Determine the [X, Y] coordinate at the center of the cell enclosing the given text.  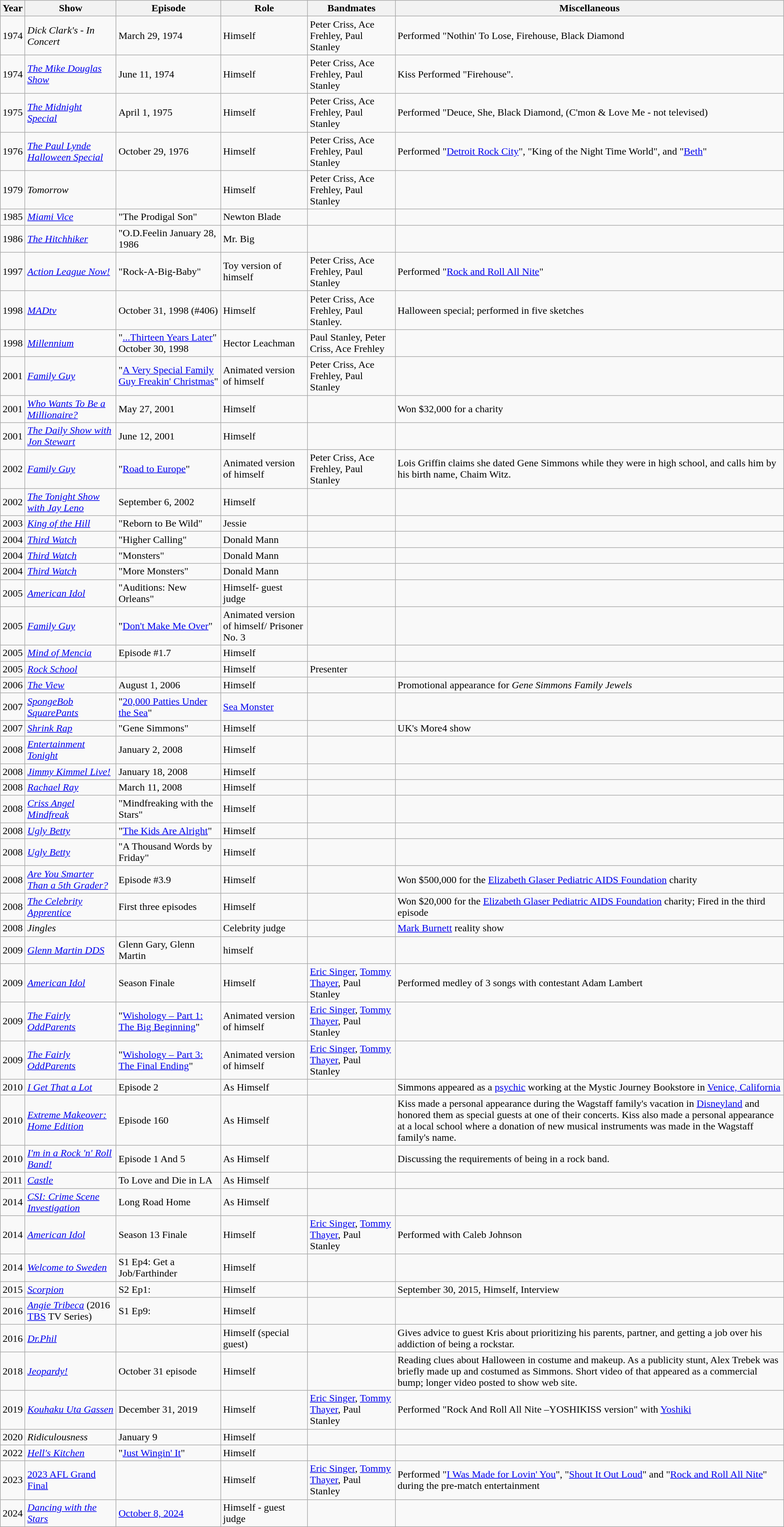
"More Monsters" [168, 571]
"Just Wingin' It" [168, 1453]
Rock School [71, 669]
The Daily Show with Jon Stewart [71, 437]
Angie Tribeca (2016 TBS TV Series) [71, 1311]
2023 [13, 1480]
The View [71, 685]
Won $20,000 for the Elizabeth Glaser Pediatric AIDS Foundation charity; Fired in the third episode [590, 907]
2022 [13, 1453]
To Love and Die in LA [168, 1180]
Mr. Big [264, 239]
"Monsters" [168, 556]
Millennium [71, 343]
1979 [13, 190]
Won $500,000 for the Elizabeth Glaser Pediatric AIDS Foundation charity [590, 880]
1997 [13, 271]
Halloween special; performed in five sketches [590, 310]
Toy version of himself [264, 271]
I Get That a Lot [71, 1087]
Glenn Martin DDS [71, 950]
August 1, 2006 [168, 685]
1985 [13, 217]
Promotional appearance for Gene Simmons Family Jewels [590, 685]
2020 [13, 1437]
1975 [13, 113]
himself [264, 950]
Performed "Nothin' To Lose, Firehouse, Black Diamond [590, 36]
UK's More4 show [590, 728]
Won $32,000 for a charity [590, 409]
Presenter [352, 669]
Animated version of himself/ Prisoner No. 3 [264, 626]
Show [71, 8]
"Reborn to Be Wild" [168, 524]
Dancing with the Stars [71, 1513]
Performed medley of 3 songs with contestant Adam Lambert [590, 983]
January 2, 2008 [168, 750]
Performed "Deuce, She, Black Diamond, (C'mon & Love Me - not televised) [590, 113]
Year [13, 8]
Himself (special guest) [264, 1338]
Extreme Makeover: Home Edition [71, 1120]
Castle [71, 1180]
2006 [13, 685]
Jeopardy! [71, 1371]
The Tonight Show with Jay Leno [71, 502]
The Hitchhiker [71, 239]
The Celebrity Apprentice [71, 907]
Kiss Performed "Firehouse". [590, 74]
Performed "Detroit Rock City", "King of the Night Time World", and "Beth" [590, 151]
Welcome to Sweden [71, 1268]
Mark Burnett reality show [590, 928]
"A Thousand Words by Friday" [168, 852]
"The Kids Are Alright" [168, 831]
Kouhaku Uta Gassen [71, 1410]
"The Prodigal Son" [168, 217]
Role [264, 8]
Paul Stanley, Peter Criss, Ace Frehley [352, 343]
October 29, 1976 [168, 151]
October 31, 1998 (#406) [168, 310]
October 8, 2024 [168, 1513]
Himself - guest judge [264, 1513]
MADtv [71, 310]
Bandmates [352, 8]
April 1, 1975 [168, 113]
"A Very Special Family Guy Freakin' Christmas" [168, 376]
Simmons appeared as a psychic working at the Mystic Journey Bookstore in Venice, California [590, 1087]
Jessie [264, 524]
Episode 160 [168, 1120]
1976 [13, 151]
Peter Criss, Ace Frehley, Paul Stanley. [352, 310]
"Rock-A-Big-Baby" [168, 271]
December 31, 2019 [168, 1410]
May 27, 2001 [168, 409]
I'm in a Rock 'n' Roll Band! [71, 1159]
Dick Clark's - In Concert [71, 36]
June 12, 2001 [168, 437]
2015 [13, 1289]
Performed "Rock And Roll All Nite –YOSHIKISS version" with Yoshiki [590, 1410]
Miami Vice [71, 217]
The Midnight Special [71, 113]
Episode 1 And 5 [168, 1159]
Himself- guest judge [264, 593]
Rachael Ray [71, 788]
"Gene Simmons" [168, 728]
S1 Ep9: [168, 1311]
2023 AFL Grand Final [71, 1480]
The Paul Lynde Halloween Special [71, 151]
2019 [13, 1410]
Lois Griffin claims she dated Gene Simmons while they were in high school, and calls him by his birth name, Chaim Witz. [590, 469]
Tomorrow [71, 190]
"Wishology – Part 1: The Big Beginning" [168, 1021]
2024 [13, 1513]
Jimmy Kimmel Live! [71, 771]
2018 [13, 1371]
First three episodes [168, 907]
Performed "I Was Made for Lovin' You", "Shout It Out Loud" and "Rock and Roll All Nite" during the pre-match entertainment [590, 1480]
Are You Smarter Than a 5th Grader? [71, 880]
S1 Ep4: Get a Job/Farthinder [168, 1268]
Newton Blade [264, 217]
Who Wants To Be a Millionaire? [71, 409]
Miscellaneous [590, 8]
Hell's Kitchen [71, 1453]
Season Finale [168, 983]
CSI: Crime Scene Investigation [71, 1201]
"Mindfreaking with the Stars" [168, 809]
Episode 2 [168, 1087]
Gives advice to guest Kris about prioritizing his parents, partner, and getting a job over his addiction of being a rockstar. [590, 1338]
March 11, 2008 [168, 788]
January 9 [168, 1437]
2003 [13, 524]
Discussing the requirements of being in a rock band. [590, 1159]
"...Thirteen Years Later" October 30, 1998 [168, 343]
Scorpion [71, 1289]
"Wishology – Part 3: The Final Ending" [168, 1060]
2011 [13, 1180]
March 29, 1974 [168, 36]
Episode #1.7 [168, 653]
"Don't Make Me Over" [168, 626]
June 11, 1974 [168, 74]
Mind of Mencia [71, 653]
King of the Hill [71, 524]
S2 Ep1: [168, 1289]
"20,000 Patties Under the Sea" [168, 706]
October 31 episode [168, 1371]
Long Road Home [168, 1201]
September 30, 2015, Himself, Interview [590, 1289]
Ridiculousness [71, 1437]
"O.D.Feelin January 28, 1986 [168, 239]
The Mike Douglas Show [71, 74]
Episode [168, 8]
Glenn Gary, Glenn Martin [168, 950]
Episode #3.9 [168, 880]
Season 13 Finale [168, 1235]
Action League Now! [71, 271]
"Auditions: New Orleans" [168, 593]
Sea Monster [264, 706]
September 6, 2002 [168, 502]
"Higher Calling" [168, 540]
Hector Leachman [264, 343]
"Road to Europe" [168, 469]
Criss Angel Mindfreak [71, 809]
Celebrity judge [264, 928]
Performed "Rock and Roll All Nite" [590, 271]
Jingles [71, 928]
Shrink Rap [71, 728]
Entertainment Tonight [71, 750]
1986 [13, 239]
SpongeBob SquarePants [71, 706]
Dr.Phil [71, 1338]
January 18, 2008 [168, 771]
Performed with Caleb Johnson [590, 1235]
